Search for the cell housing the specified text and yield its [x, y] center coordinate. 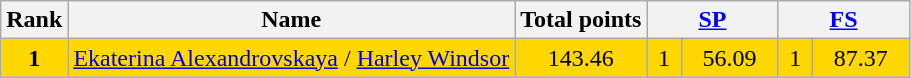
SP [712, 20]
FS [844, 20]
143.46 [581, 58]
Total points [581, 20]
Rank [34, 20]
87.37 [860, 58]
Name [292, 20]
56.09 [730, 58]
Ekaterina Alexandrovskaya / Harley Windsor [292, 58]
